Locate the cell with the specified text and output its [X, Y] center coordinate. 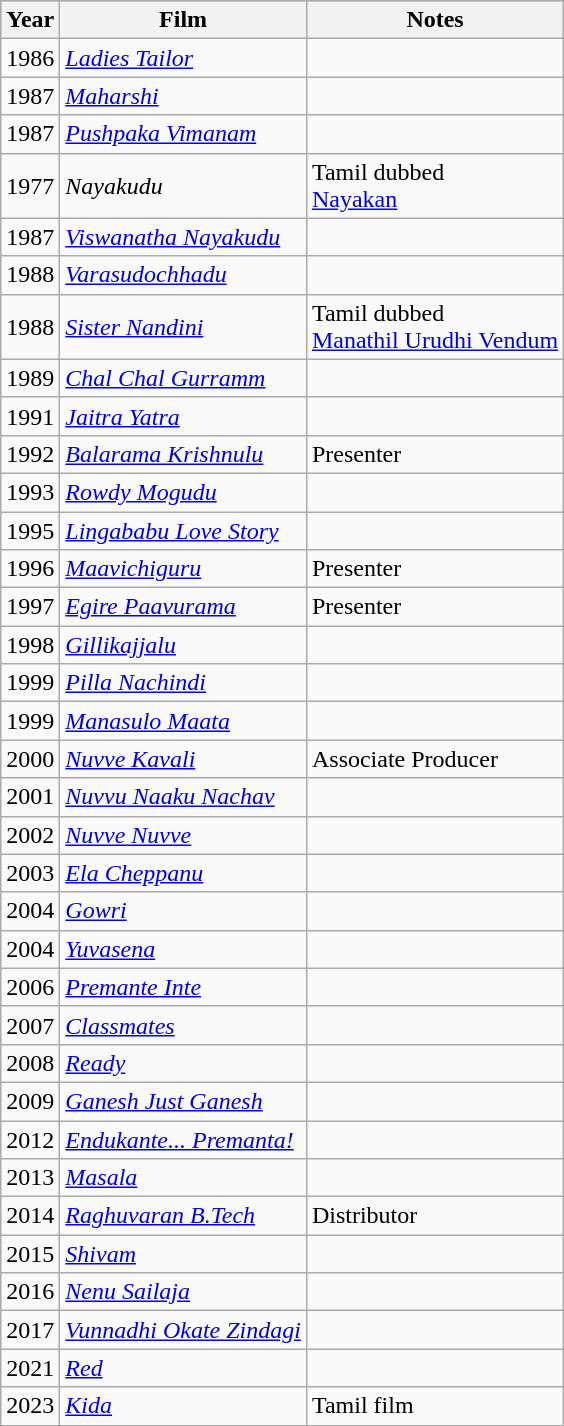
2023 [30, 1406]
Year [30, 20]
Maavichiguru [184, 569]
1998 [30, 645]
Nuvve Kavali [184, 759]
1997 [30, 607]
Distributor [434, 1216]
1996 [30, 569]
Shivam [184, 1254]
Ladies Tailor [184, 58]
Tamil dubbedNayakan [434, 186]
Viswanatha Nayakudu [184, 237]
Varasudochhadu [184, 275]
Chal Chal Gurramm [184, 378]
2009 [30, 1101]
Nuvve Nuvve [184, 835]
2017 [30, 1330]
1991 [30, 416]
1989 [30, 378]
Ready [184, 1063]
Jaitra Yatra [184, 416]
2008 [30, 1063]
Yuvasena [184, 949]
2013 [30, 1178]
Ganesh Just Ganesh [184, 1101]
Premante Inte [184, 987]
Classmates [184, 1025]
2012 [30, 1139]
2016 [30, 1292]
Tamil film [434, 1406]
Balarama Krishnulu [184, 454]
Associate Producer [434, 759]
2014 [30, 1216]
Maharshi [184, 96]
Nenu Sailaja [184, 1292]
Lingababu Love Story [184, 531]
Endukante... Premanta! [184, 1139]
2003 [30, 873]
Kida [184, 1406]
Nuvvu Naaku Nachav [184, 797]
Sister Nandini [184, 326]
1993 [30, 492]
Egire Paavurama [184, 607]
Masala [184, 1178]
2006 [30, 987]
1977 [30, 186]
2001 [30, 797]
1992 [30, 454]
Rowdy Mogudu [184, 492]
Pushpaka Vimanam [184, 134]
Notes [434, 20]
2015 [30, 1254]
Pilla Nachindi [184, 683]
Film [184, 20]
2021 [30, 1368]
2000 [30, 759]
2007 [30, 1025]
Tamil dubbedManathil Urudhi Vendum [434, 326]
Vunnadhi Okate Zindagi [184, 1330]
Manasulo Maata [184, 721]
2002 [30, 835]
1995 [30, 531]
Gillikajjalu [184, 645]
Ela Cheppanu [184, 873]
1986 [30, 58]
Red [184, 1368]
Raghuvaran B.Tech [184, 1216]
Nayakudu [184, 186]
Gowri [184, 911]
